Find where the given text appears and provide that cell's center as [x, y] coordinate. 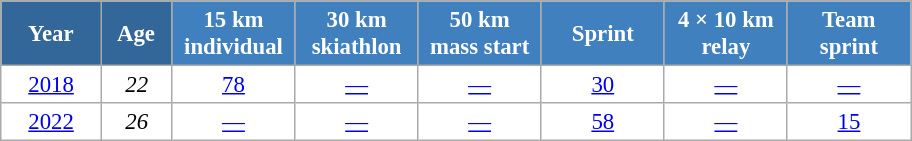
Age [136, 34]
15 km individual [234, 34]
26 [136, 122]
22 [136, 85]
2018 [52, 85]
50 km mass start [480, 34]
78 [234, 85]
30 km skiathlon [356, 34]
Team sprint [848, 34]
2022 [52, 122]
4 × 10 km relay [726, 34]
Year [52, 34]
58 [602, 122]
Sprint [602, 34]
30 [602, 85]
15 [848, 122]
